Pinpoint the cell where the given text exists, returning its [x, y] midpoint coordinate. 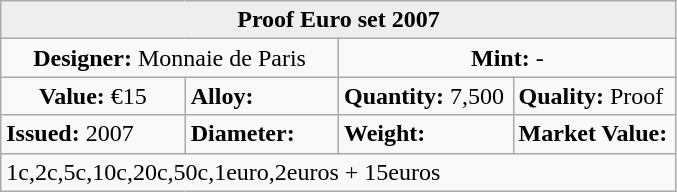
Alloy: [262, 96]
Value: €15 [93, 96]
Issued: 2007 [93, 134]
Proof Euro set 2007 [338, 20]
Mint: - [507, 58]
Diameter: [262, 134]
Designer: Monnaie de Paris [170, 58]
Market Value: [594, 134]
1c,2c,5c,10c,20c,50c,1euro,2euros + 15euros [338, 172]
Quantity: 7,500 [426, 96]
Quality: Proof [594, 96]
Weight: [426, 134]
